Output the [X, Y] coordinate of the center of the cell containing the given text.  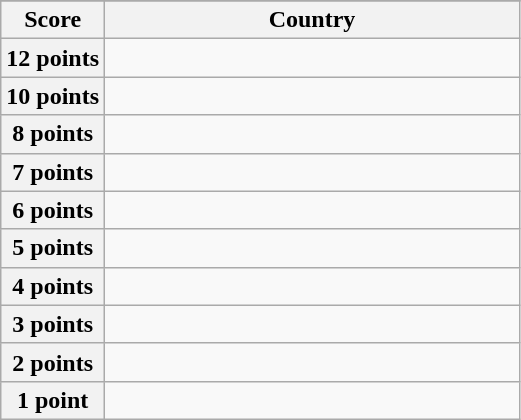
6 points [53, 210]
7 points [53, 172]
5 points [53, 248]
10 points [53, 96]
Score [53, 20]
3 points [53, 324]
1 point [53, 400]
4 points [53, 286]
12 points [53, 58]
8 points [53, 134]
Country [312, 20]
2 points [53, 362]
